Capture the cell that displays the provided text and extract its [X, Y] central coordinate. 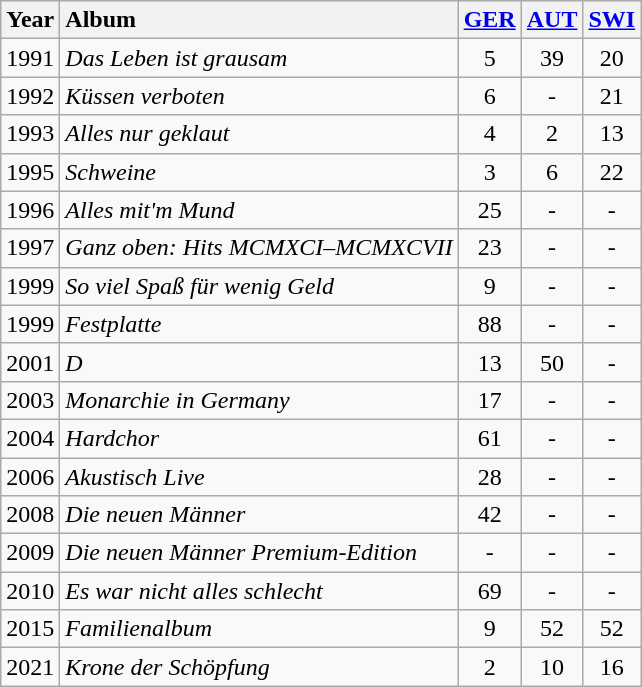
1993 [30, 134]
Festplatte [259, 324]
10 [552, 667]
2003 [30, 400]
Album [259, 20]
16 [612, 667]
Ganz oben: Hits MCMXCI–MCMXCVII [259, 248]
2008 [30, 515]
1991 [30, 58]
25 [490, 210]
2010 [30, 591]
22 [612, 172]
2001 [30, 362]
Alles mit'm Mund [259, 210]
50 [552, 362]
4 [490, 134]
Die neuen Männer Premium-Edition [259, 553]
88 [490, 324]
2009 [30, 553]
Das Leben ist grausam [259, 58]
2004 [30, 438]
Schweine [259, 172]
23 [490, 248]
D [259, 362]
42 [490, 515]
2021 [30, 667]
Hardchor [259, 438]
Küssen verboten [259, 96]
69 [490, 591]
1996 [30, 210]
2015 [30, 629]
AUT [552, 20]
3 [490, 172]
5 [490, 58]
Die neuen Männer [259, 515]
61 [490, 438]
GER [490, 20]
Es war nicht alles schlecht [259, 591]
21 [612, 96]
17 [490, 400]
SWI [612, 20]
Alles nur geklaut [259, 134]
2006 [30, 477]
So viel Spaß für wenig Geld [259, 286]
28 [490, 477]
1992 [30, 96]
Year [30, 20]
1995 [30, 172]
39 [552, 58]
Akustisch Live [259, 477]
1997 [30, 248]
20 [612, 58]
Monarchie in Germany [259, 400]
Krone der Schöpfung [259, 667]
Familienalbum [259, 629]
